Provide the [X, Y] coordinate of the cell's center where the given text is located.  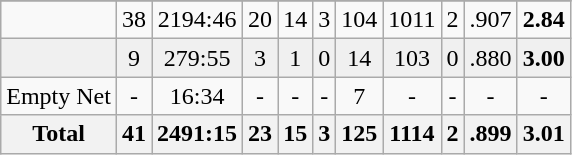
279:55 [198, 58]
104 [360, 20]
.907 [490, 20]
1 [296, 58]
125 [360, 134]
103 [412, 58]
1011 [412, 20]
.880 [490, 58]
2194:46 [198, 20]
9 [134, 58]
15 [296, 134]
20 [260, 20]
.899 [490, 134]
23 [260, 134]
41 [134, 134]
1114 [412, 134]
38 [134, 20]
Empty Net [59, 96]
Total [59, 134]
3.01 [544, 134]
7 [360, 96]
2.84 [544, 20]
3.00 [544, 58]
16:34 [198, 96]
2491:15 [198, 134]
